Locate the cell with the specified text and output its (x, y) center coordinate. 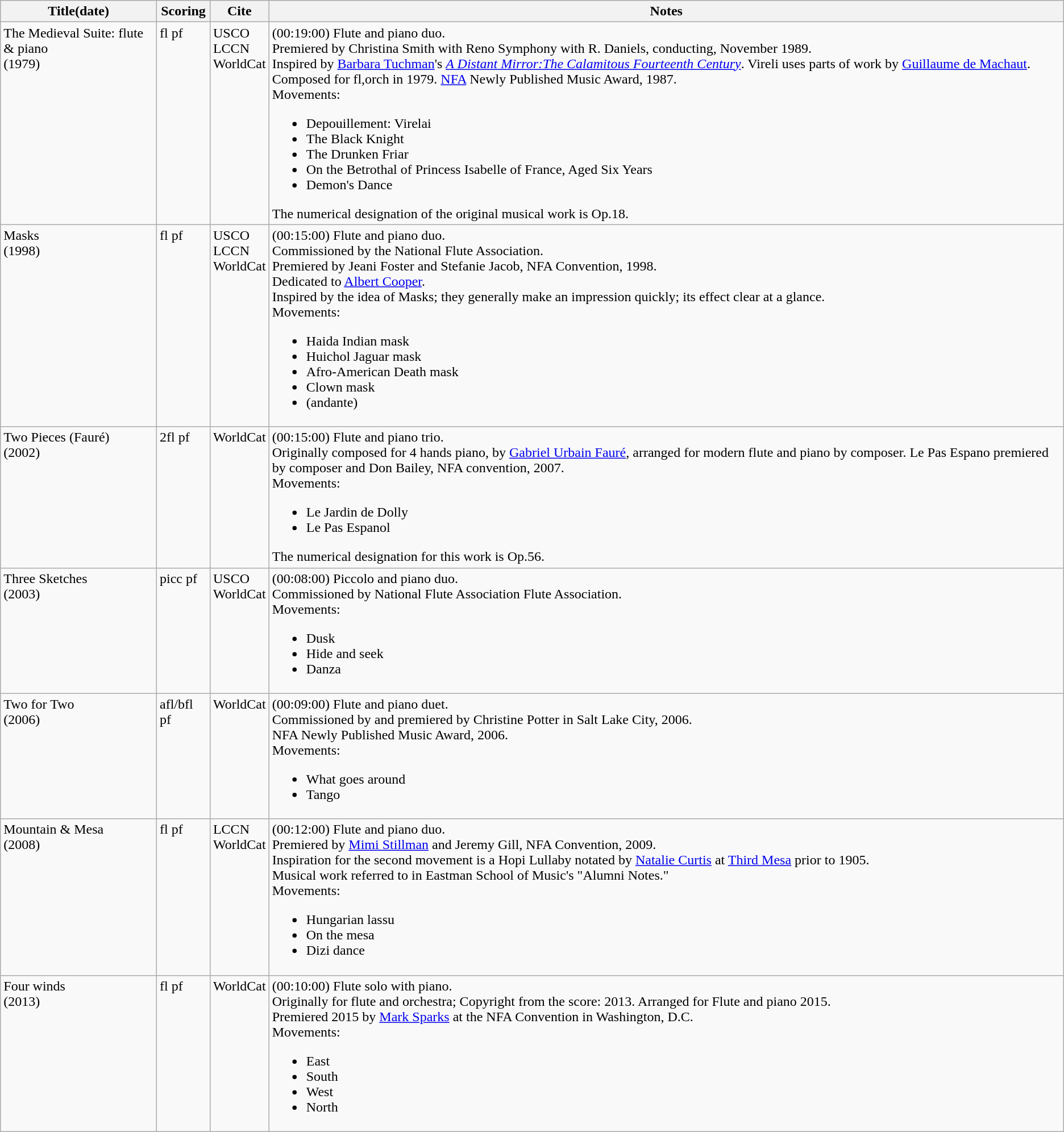
(00:08:00) Piccolo and piano duo.Commissioned by National Flute Association Flute Association.Movements:DuskHide and seekDanza (666, 631)
afl/bfl pf (184, 756)
Four winds(2013) (78, 1054)
Two Pieces (Fauré)(2002) (78, 497)
Masks(1998) (78, 326)
Scoring (184, 11)
LCCNWorldCat (239, 897)
The Medieval Suite: flute & piano(1979) (78, 123)
Mountain & Mesa(2008) (78, 897)
USCOWorldCat (239, 631)
Cite (239, 11)
Three Sketches(2003) (78, 631)
2fl pf (184, 497)
Two for Two(2006) (78, 756)
Notes (666, 11)
Title(date) (78, 11)
picc pf (184, 631)
